Return (x, y) of the center of cell containing provided text 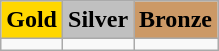
Bronze (176, 20)
Silver (98, 20)
Gold (32, 20)
